Identify which cell holds the provided text, then report its [x, y] central coordinate. 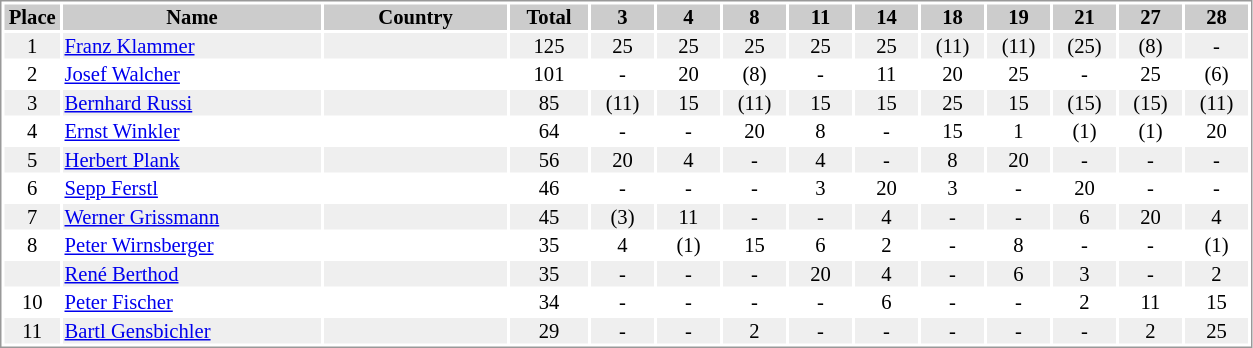
10 [32, 303]
85 [549, 103]
Peter Fischer [192, 303]
14 [886, 17]
(6) [1216, 75]
Herbert Plank [192, 160]
Peter Wirnsberger [192, 245]
Sepp Ferstl [192, 189]
Franz Klammer [192, 46]
Bernhard Russi [192, 103]
64 [549, 131]
Josef Walcher [192, 75]
5 [32, 160]
18 [952, 17]
29 [549, 331]
Werner Grissmann [192, 217]
7 [32, 217]
Country [416, 17]
Place [32, 17]
19 [1018, 17]
Bartl Gensbichler [192, 331]
56 [549, 160]
34 [549, 303]
Ernst Winkler [192, 131]
(25) [1084, 46]
Total [549, 17]
45 [549, 217]
René Berthod [192, 274]
125 [549, 46]
27 [1150, 17]
(3) [622, 217]
46 [549, 189]
21 [1084, 17]
Name [192, 17]
101 [549, 75]
28 [1216, 17]
